Scan for the cell matching the given text and deliver its [x, y] coordinate at center. 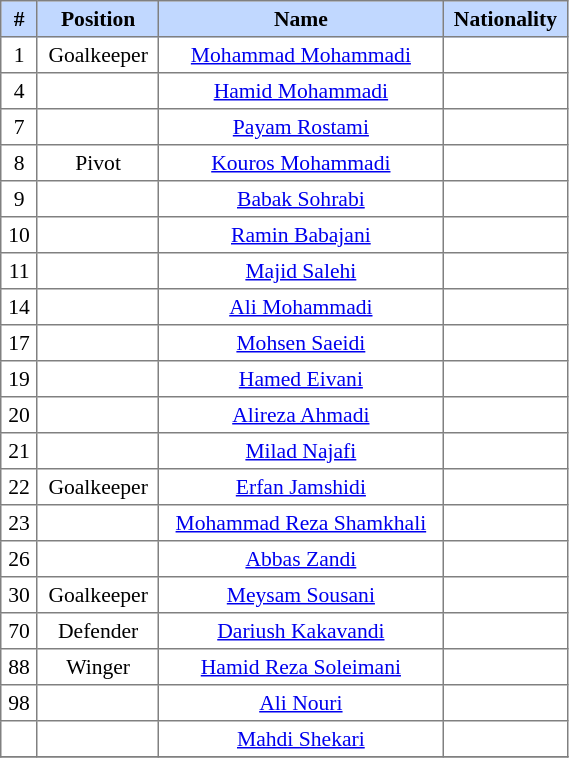
Ramin Babajani [301, 235]
26 [20, 559]
9 [20, 199]
Babak Sohrabi [301, 199]
Winger [98, 667]
Kouros Mohammadi [301, 163]
20 [20, 415]
1 [20, 55]
Mohammad Reza Shamkhali [301, 523]
Milad Najafi [301, 451]
Majid Salehi [301, 271]
Ali Mohammadi [301, 307]
Mohsen Saeidi [301, 343]
10 [20, 235]
Mahdi Shekari [301, 739]
4 [20, 91]
22 [20, 487]
Position [98, 19]
30 [20, 595]
7 [20, 127]
70 [20, 631]
8 [20, 163]
# [20, 19]
Erfan Jamshidi [301, 487]
88 [20, 667]
Pivot [98, 163]
Mohammad Mohammadi [301, 55]
Name [301, 19]
Payam Rostami [301, 127]
Abbas Zandi [301, 559]
Ali Nouri [301, 703]
17 [20, 343]
Nationality [506, 19]
11 [20, 271]
Meysam Sousani [301, 595]
19 [20, 379]
21 [20, 451]
Hamid Reza Soleimani [301, 667]
Hamed Eivani [301, 379]
Defender [98, 631]
98 [20, 703]
23 [20, 523]
Hamid Mohammadi [301, 91]
14 [20, 307]
Alireza Ahmadi [301, 415]
Dariush Kakavandi [301, 631]
